For the text-containing cell, return its midpoint in [X, Y] coordinate format. 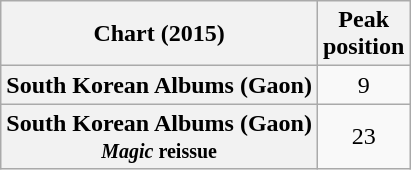
South Korean Albums (Gaon) [160, 85]
Chart (2015) [160, 34]
23 [363, 136]
9 [363, 85]
Peakposition [363, 34]
South Korean Albums (Gaon)Magic reissue [160, 136]
